From the cell containing the given text, extract its center point as [x, y] coordinate. 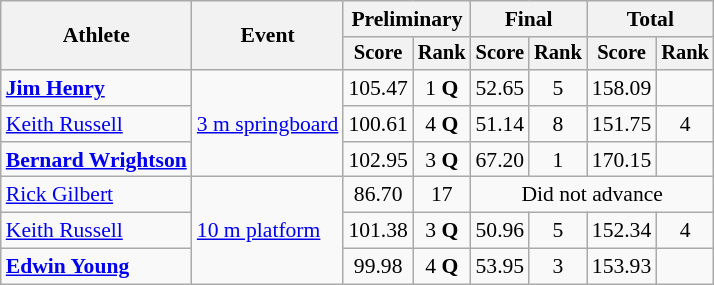
1 [558, 160]
153.93 [622, 267]
3 m springboard [268, 124]
Jim Henry [96, 88]
3 [558, 267]
Total [650, 19]
10 m platform [268, 230]
151.75 [622, 124]
Bernard Wrightson [96, 160]
Did not advance [592, 195]
67.20 [500, 160]
102.95 [378, 160]
99.98 [378, 267]
105.47 [378, 88]
52.65 [500, 88]
50.96 [500, 231]
100.61 [378, 124]
152.34 [622, 231]
1 Q [442, 88]
Event [268, 36]
51.14 [500, 124]
Rick Gilbert [96, 195]
86.70 [378, 195]
Preliminary [406, 19]
170.15 [622, 160]
Athlete [96, 36]
158.09 [622, 88]
Final [528, 19]
8 [558, 124]
101.38 [378, 231]
17 [442, 195]
Edwin Young [96, 267]
53.95 [500, 267]
